Determine the (x, y) coordinate at the center of the cell enclosing the given text.  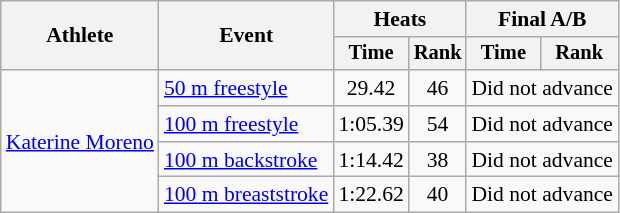
40 (438, 195)
100 m backstroke (246, 160)
1:22.62 (370, 195)
Heats (400, 19)
54 (438, 124)
Final A/B (542, 19)
29.42 (370, 88)
1:05.39 (370, 124)
Event (246, 36)
Athlete (80, 36)
50 m freestyle (246, 88)
100 m breaststroke (246, 195)
100 m freestyle (246, 124)
1:14.42 (370, 160)
38 (438, 160)
Katerine Moreno (80, 141)
46 (438, 88)
